Extract the (x, y) coordinate from the center of the cell holding the provided text.  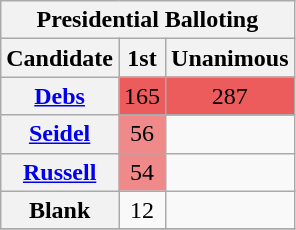
56 (142, 134)
12 (142, 210)
Debs (60, 96)
165 (142, 96)
Russell (60, 172)
Seidel (60, 134)
287 (230, 96)
Candidate (60, 58)
Presidential Balloting (148, 20)
Unanimous (230, 58)
54 (142, 172)
1st (142, 58)
Blank (60, 210)
